Output the [x, y] coordinate of the center of the cell containing the given text.  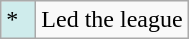
Led the league [112, 20]
* [18, 20]
